Find where the given text appears and provide that cell's center as (X, Y) coordinate. 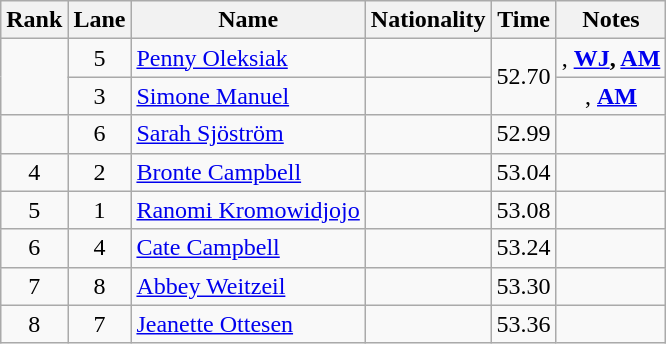
Sarah Sjöström (248, 134)
1 (100, 210)
3 (100, 96)
53.36 (524, 324)
Time (524, 20)
52.99 (524, 134)
Notes (611, 20)
, WJ, AM (611, 58)
Lane (100, 20)
Abbey Weitzeil (248, 286)
, AM (611, 96)
Penny Oleksiak (248, 58)
Name (248, 20)
Ranomi Kromowidjojo (248, 210)
2 (100, 172)
Nationality (428, 20)
52.70 (524, 77)
53.30 (524, 286)
53.24 (524, 248)
53.08 (524, 210)
Simone Manuel (248, 96)
53.04 (524, 172)
Cate Campbell (248, 248)
Bronte Campbell (248, 172)
Jeanette Ottesen (248, 324)
Rank (34, 20)
